Find where the given text appears and provide that cell's center as [X, Y] coordinate. 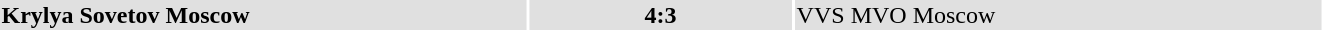
4:3 [660, 15]
Krylya Sovetov Moscow [263, 15]
VVS MVO Moscow [1058, 15]
